Output the [x, y] coordinate of the center of the cell containing the given text.  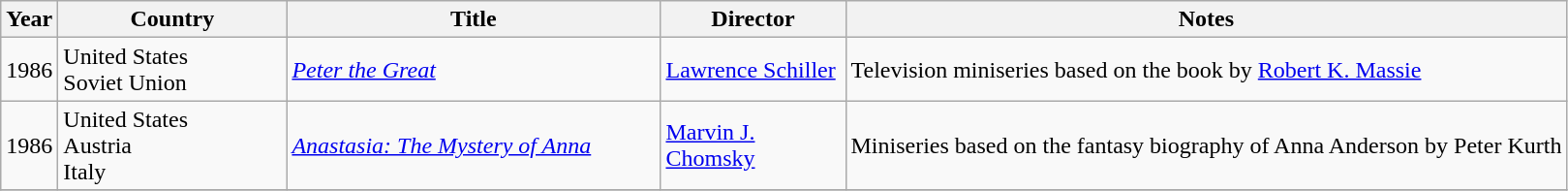
Television miniseries based on the book by Robert K. Massie [1207, 70]
Year [29, 19]
Country [172, 19]
Director [753, 19]
Miniseries based on the fantasy biography of Anna Anderson by Peter Kurth [1207, 145]
United StatesAustriaItaly [172, 145]
Marvin J. Chomsky [753, 145]
Notes [1207, 19]
Peter the Great [474, 70]
Anastasia: The Mystery of Anna [474, 145]
Title [474, 19]
Lawrence Schiller [753, 70]
United StatesSoviet Union [172, 70]
